Search for the cell housing the specified text and yield its (x, y) center coordinate. 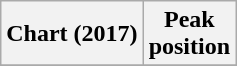
Peakposition (189, 34)
Chart (2017) (72, 34)
